Return the [x, y] coordinate for the center point of the cell that contains the specified text.  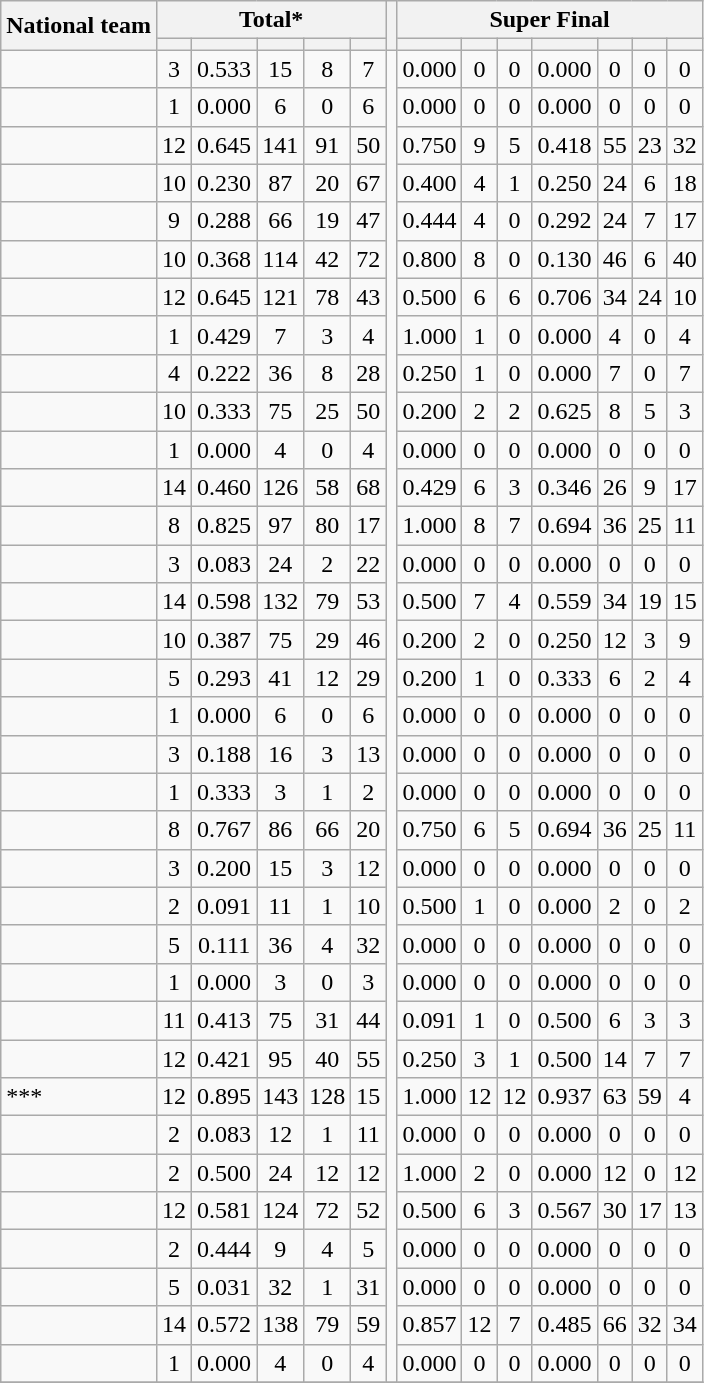
143 [280, 1097]
80 [328, 526]
53 [368, 602]
0.421 [224, 1059]
0.031 [224, 1287]
0.111 [224, 944]
23 [650, 145]
18 [684, 183]
0.567 [564, 1211]
0.598 [224, 602]
87 [280, 183]
0.800 [430, 259]
42 [328, 259]
126 [280, 488]
47 [368, 221]
91 [328, 145]
National team [79, 26]
Total* [270, 20]
0.625 [564, 411]
Super Final [550, 20]
141 [280, 145]
97 [280, 526]
0.130 [564, 259]
114 [280, 259]
0.293 [224, 678]
0.188 [224, 754]
43 [368, 297]
78 [328, 297]
16 [280, 754]
68 [368, 488]
138 [280, 1325]
0.230 [224, 183]
0.387 [224, 640]
0.559 [564, 602]
0.937 [564, 1097]
124 [280, 1211]
0.460 [224, 488]
0.706 [564, 297]
0.346 [564, 488]
*** [79, 1097]
0.767 [224, 830]
41 [280, 678]
28 [368, 373]
0.400 [430, 183]
86 [280, 830]
0.533 [224, 69]
63 [614, 1097]
52 [368, 1211]
22 [368, 564]
0.895 [224, 1097]
0.288 [224, 221]
0.368 [224, 259]
0.292 [564, 221]
132 [280, 602]
0.857 [430, 1325]
26 [614, 488]
0.222 [224, 373]
0.485 [564, 1325]
30 [614, 1211]
121 [280, 297]
67 [368, 183]
58 [328, 488]
0.572 [224, 1325]
44 [368, 1020]
0.581 [224, 1211]
0.413 [224, 1020]
95 [280, 1059]
0.825 [224, 526]
128 [328, 1097]
0.418 [564, 145]
